For the text-containing cell, return its midpoint in (X, Y) coordinate format. 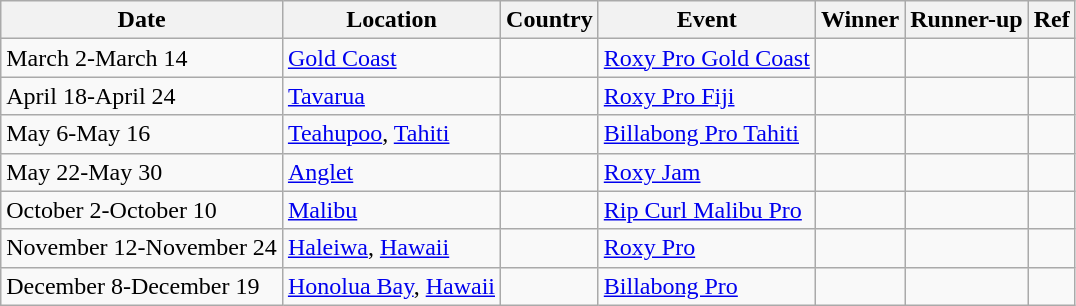
Anglet (391, 172)
Location (391, 20)
October 2-October 10 (142, 210)
May 6-May 16 (142, 134)
Roxy Pro Fiji (706, 96)
Date (142, 20)
Billabong Pro (706, 286)
Roxy Pro Gold Coast (706, 58)
Ref (1052, 20)
Roxy Pro (706, 248)
Haleiwa, Hawaii (391, 248)
April 18-April 24 (142, 96)
Malibu (391, 210)
December 8-December 19 (142, 286)
Tavarua (391, 96)
Honolua Bay, Hawaii (391, 286)
Roxy Jam (706, 172)
Gold Coast (391, 58)
March 2-March 14 (142, 58)
November 12-November 24 (142, 248)
Rip Curl Malibu Pro (706, 210)
Teahupoo, Tahiti (391, 134)
Event (706, 20)
Winner (860, 20)
Country (550, 20)
Runner-up (967, 20)
May 22-May 30 (142, 172)
Billabong Pro Tahiti (706, 134)
